Identify which cell holds the provided text, then report its (x, y) central coordinate. 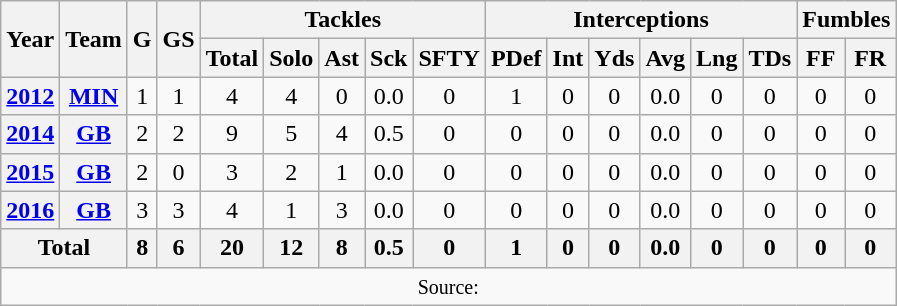
Source: (448, 286)
Year (30, 39)
2015 (30, 172)
Solo (292, 58)
SFTY (449, 58)
G (142, 39)
Interceptions (640, 20)
GS (178, 39)
20 (232, 248)
2012 (30, 96)
Lng (717, 58)
5 (292, 134)
2014 (30, 134)
Avg (666, 58)
Yds (614, 58)
Fumbles (846, 20)
Team (94, 39)
Ast (342, 58)
Sck (388, 58)
Int (568, 58)
9 (232, 134)
PDef (516, 58)
12 (292, 248)
FF (821, 58)
6 (178, 248)
MIN (94, 96)
FR (870, 58)
Tackles (342, 20)
TDs (770, 58)
2016 (30, 210)
